Scan for the cell matching the given text and deliver its (x, y) coordinate at center. 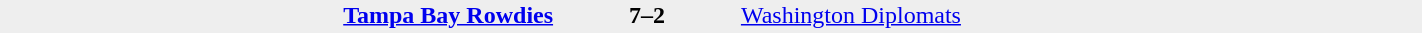
Washington Diplomats (910, 15)
7–2 (648, 15)
Tampa Bay Rowdies (384, 15)
